For the text-containing cell, return its midpoint in [X, Y] coordinate format. 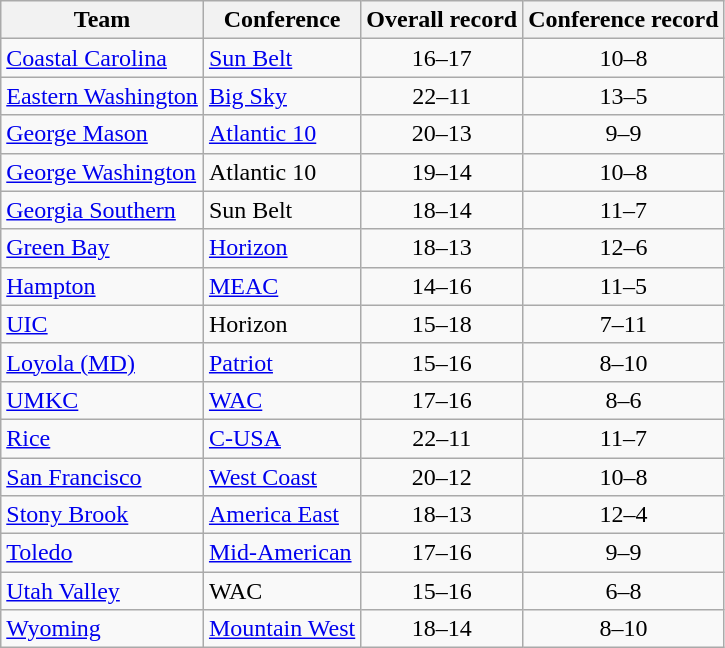
Overall record [442, 20]
George Washington [102, 172]
Eastern Washington [102, 96]
Loyola (MD) [102, 362]
UMKC [102, 400]
Green Bay [102, 248]
Coastal Carolina [102, 58]
San Francisco [102, 477]
20–12 [442, 477]
16–17 [442, 58]
Toledo [102, 553]
Big Sky [282, 96]
Hampton [102, 286]
Wyoming [102, 629]
12–4 [624, 515]
UIC [102, 324]
19–14 [442, 172]
Conference record [624, 20]
Georgia Southern [102, 210]
Mid-American [282, 553]
11–5 [624, 286]
Conference [282, 20]
13–5 [624, 96]
7–11 [624, 324]
Team [102, 20]
West Coast [282, 477]
14–16 [442, 286]
6–8 [624, 591]
Utah Valley [102, 591]
Patriot [282, 362]
MEAC [282, 286]
Mountain West [282, 629]
15–18 [442, 324]
America East [282, 515]
12–6 [624, 248]
8–6 [624, 400]
George Mason [102, 134]
20–13 [442, 134]
Rice [102, 438]
Stony Brook [102, 515]
C-USA [282, 438]
